Provide the [X, Y] coordinate of the cell's center where the given text is located.  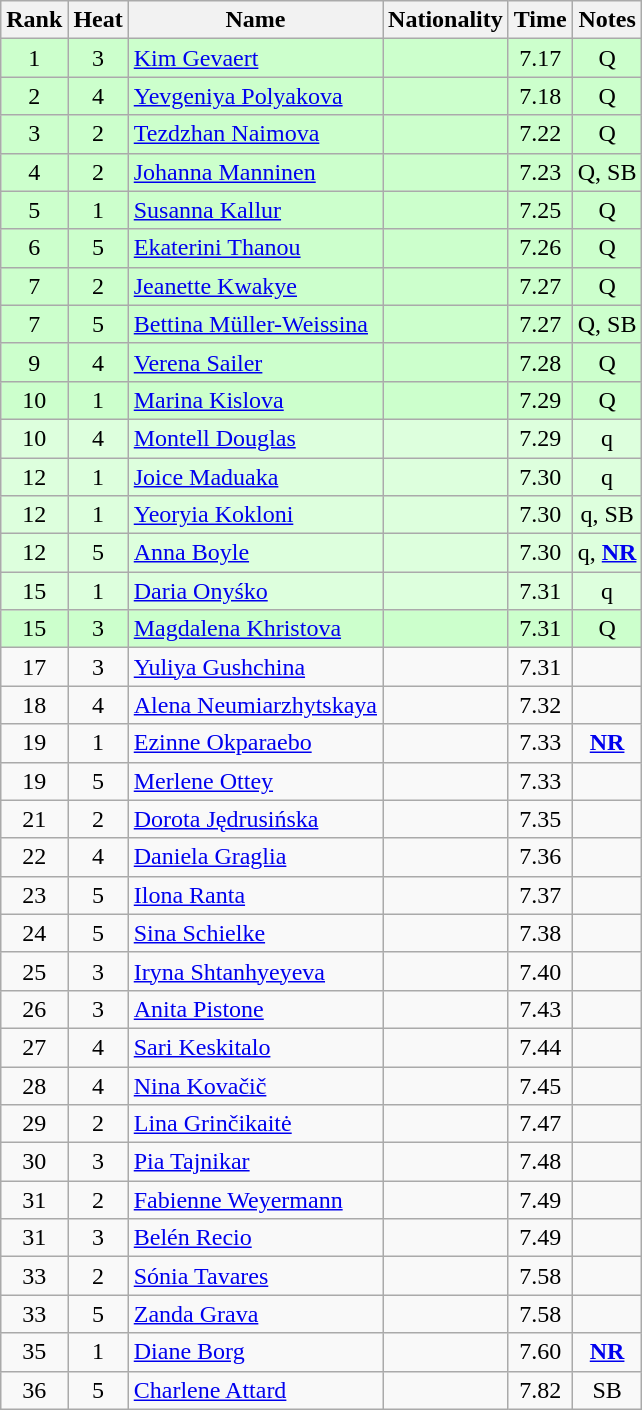
Yeoryia Kokloni [255, 515]
29 [34, 1124]
Montell Douglas [255, 438]
25 [34, 971]
Sari Keskitalo [255, 1047]
6 [34, 248]
Belén Recio [255, 1238]
Ilona Ranta [255, 895]
7.17 [540, 58]
7.26 [540, 248]
Diane Borg [255, 1352]
Ekaterini Thanou [255, 248]
Charlene Attard [255, 1390]
Bettina Müller-Weissina [255, 324]
Anita Pistone [255, 1009]
7.38 [540, 933]
7.23 [540, 172]
Rank [34, 20]
7.18 [540, 96]
7.60 [540, 1352]
7.37 [540, 895]
Zanda Grava [255, 1314]
Ezinne Okparaebo [255, 743]
Nationality [446, 20]
Johanna Manninen [255, 172]
22 [34, 857]
Heat [98, 20]
Name [255, 20]
Anna Boyle [255, 553]
Nina Kovačič [255, 1085]
Joice Maduaka [255, 477]
17 [34, 667]
Daria Onyśko [255, 591]
Susanna Kallur [255, 210]
7.47 [540, 1124]
Dorota Jędrusińska [255, 819]
Lina Grinčikaitė [255, 1124]
23 [34, 895]
7.82 [540, 1390]
Fabienne Weyermann [255, 1200]
Kim Gevaert [255, 58]
7.28 [540, 362]
7.44 [540, 1047]
Sónia Tavares [255, 1276]
27 [34, 1047]
Yuliya Gushchina [255, 667]
Tezdzhan Naimova [255, 134]
Alena Neumiarzhytskaya [255, 705]
Verena Sailer [255, 362]
Merlene Ottey [255, 781]
7.40 [540, 971]
21 [34, 819]
28 [34, 1085]
Iryna Shtanhyeyeva [255, 971]
7.48 [540, 1162]
7.22 [540, 134]
Notes [607, 20]
SB [607, 1390]
36 [34, 1390]
7.36 [540, 857]
Marina Kislova [255, 400]
7.35 [540, 819]
Yevgeniya Polyakova [255, 96]
24 [34, 933]
7.45 [540, 1085]
7.43 [540, 1009]
Sina Schielke [255, 933]
Jeanette Kwakye [255, 286]
7.25 [540, 210]
7.32 [540, 705]
35 [34, 1352]
Magdalena Khristova [255, 629]
18 [34, 705]
Daniela Graglia [255, 857]
9 [34, 362]
Time [540, 20]
q, NR [607, 553]
30 [34, 1162]
26 [34, 1009]
Pia Tajnikar [255, 1162]
q, SB [607, 515]
